From the cell containing the given text, extract its center point as [X, Y] coordinate. 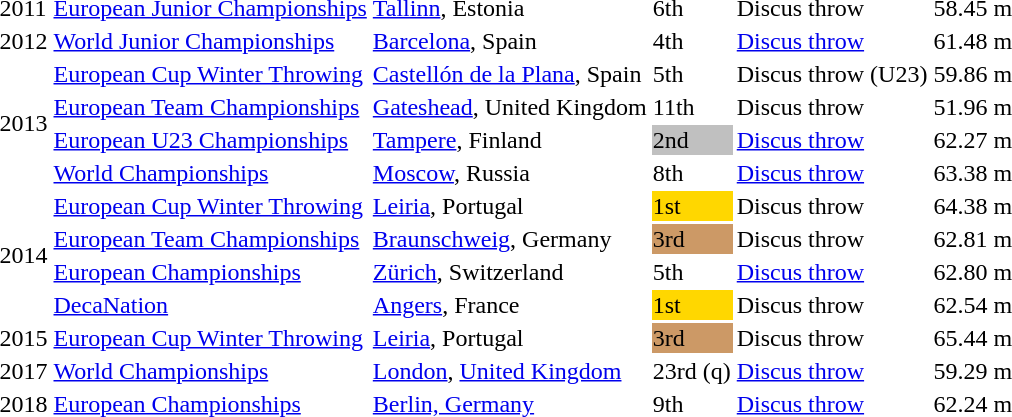
Zürich, Switzerland [510, 272]
Castellón de la Plana, Spain [510, 74]
Gateshead, United Kingdom [510, 107]
23rd (q) [692, 371]
Braunschweig, Germany [510, 239]
Tampere, Finland [510, 140]
European U23 Championships [210, 140]
11th [692, 107]
World Junior Championships [210, 41]
4th [692, 41]
2nd [692, 140]
DecaNation [210, 305]
Discus throw (U23) [832, 74]
8th [692, 173]
Angers, France [510, 305]
Barcelona, Spain [510, 41]
European Championships [210, 272]
London, United Kingdom [510, 371]
Moscow, Russia [510, 173]
